Search for the cell housing the specified text and yield its [x, y] center coordinate. 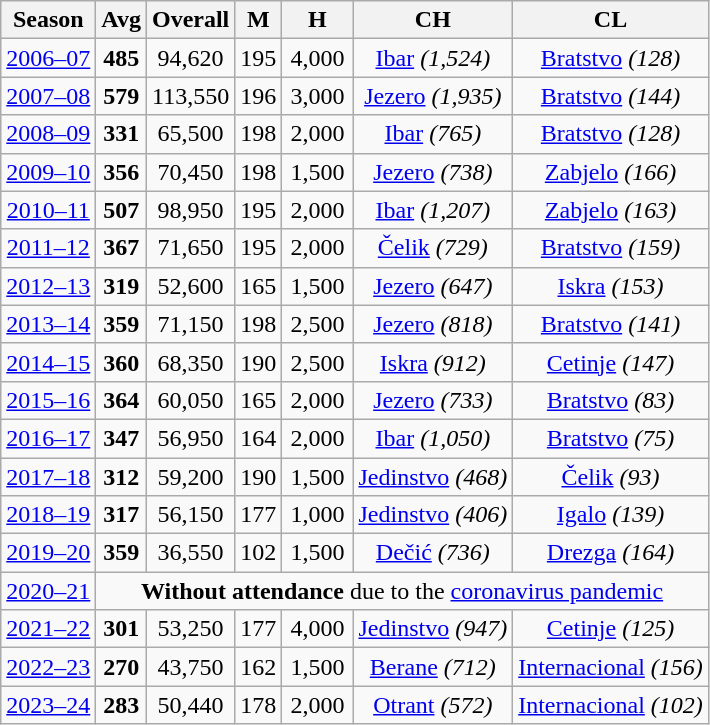
301 [122, 629]
579 [122, 96]
H [318, 20]
2020–21 [48, 591]
71,150 [190, 324]
2016–17 [48, 438]
CH [433, 20]
3,000 [318, 96]
319 [122, 286]
70,450 [190, 172]
102 [258, 553]
312 [122, 477]
Bratstvo (141) [611, 324]
360 [122, 362]
2008–09 [48, 134]
Bratstvo (144) [611, 96]
2021–22 [48, 629]
Bratstvo (75) [611, 438]
2022–23 [48, 667]
Internacional (156) [611, 667]
65,500 [190, 134]
59,200 [190, 477]
Berane (712) [433, 667]
Without attendance due to the coronavirus pandemic [402, 591]
331 [122, 134]
164 [258, 438]
162 [258, 667]
2019–20 [48, 553]
Ibar (1,207) [433, 210]
Jezero (733) [433, 400]
270 [122, 667]
98,950 [190, 210]
M [258, 20]
50,440 [190, 705]
Iskra (153) [611, 286]
Zabjelo (166) [611, 172]
56,950 [190, 438]
52,600 [190, 286]
71,650 [190, 248]
Season [48, 20]
2015–16 [48, 400]
Drezga (164) [611, 553]
507 [122, 210]
Iskra (912) [433, 362]
2014–15 [48, 362]
60,050 [190, 400]
CL [611, 20]
1,000 [318, 515]
94,620 [190, 58]
Jezero (818) [433, 324]
Cetinje (125) [611, 629]
Internacional (102) [611, 705]
196 [258, 96]
178 [258, 705]
Otrant (572) [433, 705]
Overall [190, 20]
Čelik (93) [611, 477]
36,550 [190, 553]
485 [122, 58]
317 [122, 515]
Cetinje (147) [611, 362]
367 [122, 248]
Ibar (1,524) [433, 58]
2011–12 [48, 248]
2018–19 [48, 515]
Bratstvo (159) [611, 248]
2017–18 [48, 477]
283 [122, 705]
2023–24 [48, 705]
Zabjelo (163) [611, 210]
Jedinstvo (468) [433, 477]
Jezero (1,935) [433, 96]
Jedinstvo (947) [433, 629]
Jezero (738) [433, 172]
Ibar (765) [433, 134]
Ibar (1,050) [433, 438]
Jezero (647) [433, 286]
2007–08 [48, 96]
68,350 [190, 362]
113,550 [190, 96]
Bratstvo (83) [611, 400]
2013–14 [48, 324]
53,250 [190, 629]
347 [122, 438]
Dečić (736) [433, 553]
56,150 [190, 515]
2006–07 [48, 58]
2010–11 [48, 210]
364 [122, 400]
Avg [122, 20]
Igalo (139) [611, 515]
43,750 [190, 667]
356 [122, 172]
Čelik (729) [433, 248]
2012–13 [48, 286]
Jedinstvo (406) [433, 515]
2009–10 [48, 172]
